Return [x, y] of the center of cell containing provided text 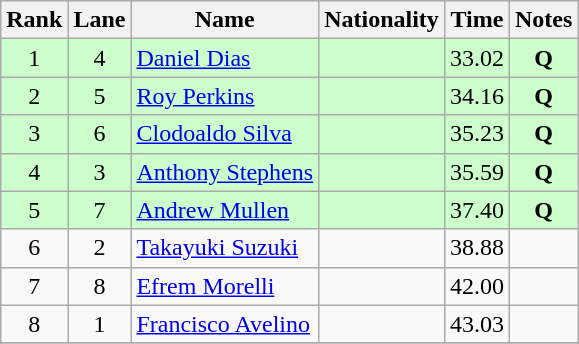
38.88 [476, 248]
Anthony Stephens [225, 172]
Rank [34, 20]
Daniel Dias [225, 58]
33.02 [476, 58]
Time [476, 20]
Francisco Avelino [225, 324]
Andrew Mullen [225, 210]
42.00 [476, 286]
Takayuki Suzuki [225, 248]
37.40 [476, 210]
34.16 [476, 96]
Name [225, 20]
Notes [543, 20]
43.03 [476, 324]
Lane [100, 20]
Efrem Morelli [225, 286]
Clodoaldo Silva [225, 134]
35.59 [476, 172]
35.23 [476, 134]
Roy Perkins [225, 96]
Nationality [382, 20]
